Extract the [x, y] coordinate from the center of the cell holding the provided text.  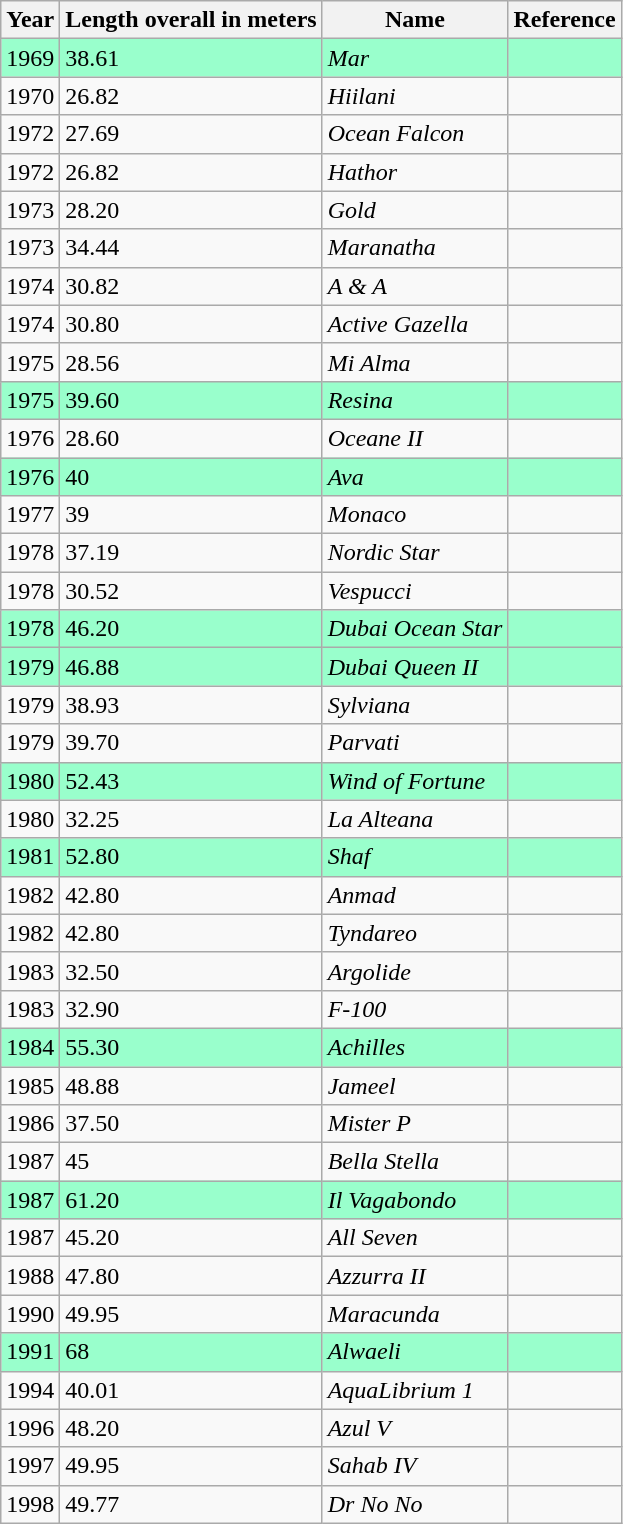
48.88 [191, 1085]
A & A [415, 286]
Argolide [415, 971]
Oceane II [415, 438]
Azul V [415, 1428]
30.80 [191, 324]
AquaLibrium 1 [415, 1390]
37.50 [191, 1124]
Anmad [415, 895]
Dr No No [415, 1504]
Active Gazella [415, 324]
48.20 [191, 1428]
Vespucci [415, 591]
Sylviana [415, 705]
Nordic Star [415, 553]
38.93 [191, 705]
Dubai Ocean Star [415, 629]
F-100 [415, 1009]
40 [191, 477]
Bella Stella [415, 1162]
39 [191, 515]
61.20 [191, 1200]
Mar [415, 58]
45.20 [191, 1238]
55.30 [191, 1047]
Monaco [415, 515]
32.90 [191, 1009]
Resina [415, 400]
Name [415, 20]
Il Vagabondo [415, 1200]
32.25 [191, 819]
49.77 [191, 1504]
Alwaeli [415, 1352]
40.01 [191, 1390]
38.61 [191, 58]
46.20 [191, 629]
1981 [30, 857]
1985 [30, 1085]
1969 [30, 58]
28.56 [191, 362]
Achilles [415, 1047]
34.44 [191, 248]
Dubai Queen II [415, 667]
45 [191, 1162]
30.82 [191, 286]
1997 [30, 1466]
52.43 [191, 781]
39.60 [191, 400]
Tyndareo [415, 933]
47.80 [191, 1276]
Hiilani [415, 96]
1998 [30, 1504]
Gold [415, 210]
28.60 [191, 438]
Ava [415, 477]
Hathor [415, 172]
Ocean Falcon [415, 134]
Shaf [415, 857]
1970 [30, 96]
Mi Alma [415, 362]
Length overall in meters [191, 20]
Azzurra II [415, 1276]
46.88 [191, 667]
Maracunda [415, 1314]
All Seven [415, 1238]
39.70 [191, 743]
68 [191, 1352]
37.19 [191, 553]
Mister P [415, 1124]
30.52 [191, 591]
1996 [30, 1428]
1991 [30, 1352]
1977 [30, 515]
Jameel [415, 1085]
Year [30, 20]
1994 [30, 1390]
1990 [30, 1314]
La Alteana [415, 819]
28.20 [191, 210]
Sahab IV [415, 1466]
Maranatha [415, 248]
1986 [30, 1124]
Reference [564, 20]
Parvati [415, 743]
Wind of Fortune [415, 781]
27.69 [191, 134]
32.50 [191, 971]
52.80 [191, 857]
1984 [30, 1047]
1988 [30, 1276]
